Identify which cell holds the provided text, then report its [x, y] central coordinate. 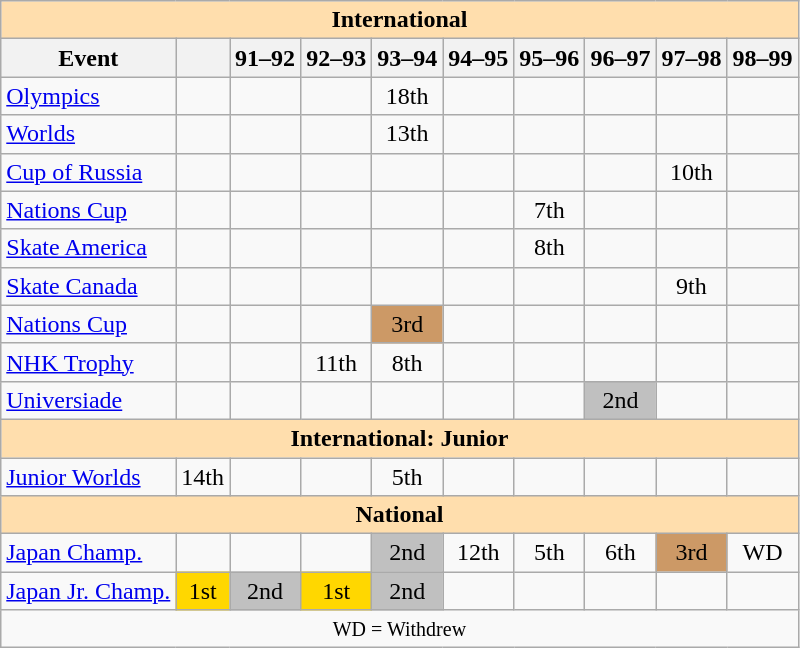
13th [408, 134]
Universiade [88, 400]
Skate America [88, 248]
9th [692, 286]
6th [620, 553]
92–93 [336, 58]
Olympics [88, 96]
95–96 [550, 58]
Japan Champ. [88, 553]
14th [203, 477]
Worlds [88, 134]
98–99 [762, 58]
Event [88, 58]
7th [550, 210]
International [400, 20]
NHK Trophy [88, 362]
International: Junior [400, 438]
96–97 [620, 58]
Skate Canada [88, 286]
18th [408, 96]
Cup of Russia [88, 172]
WD = Withdrew [400, 629]
12th [478, 553]
National [400, 515]
93–94 [408, 58]
97–98 [692, 58]
WD [762, 553]
Japan Jr. Champ. [88, 591]
10th [692, 172]
91–92 [266, 58]
11th [336, 362]
94–95 [478, 58]
Junior Worlds [88, 477]
